Scan for the cell matching the given text and deliver its (x, y) coordinate at center. 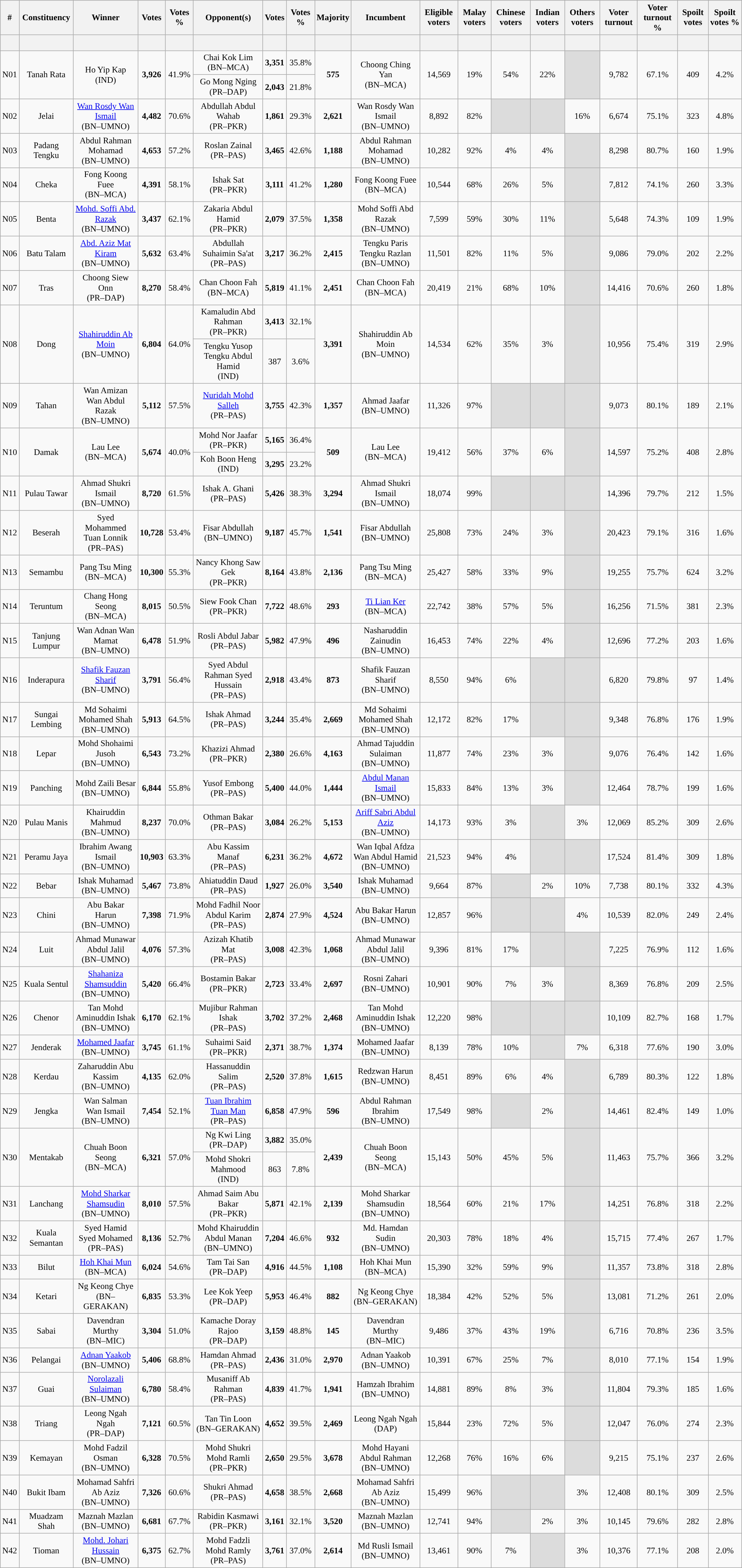
10,109 (619, 1018)
N05 (9, 219)
Khairuddin Mahmud(BN–UMNO) (105, 823)
142 (693, 754)
3,540 (333, 886)
7,398 (151, 915)
274 (693, 1424)
62.0% (180, 1077)
249 (693, 915)
6,780 (151, 1389)
3,678 (333, 1458)
5,648 (619, 219)
Ng Kwi Ling(PR–DAP) (228, 1140)
5,953 (275, 1296)
Eligible voters (439, 17)
1,280 (333, 185)
76.0% (658, 1424)
Incumbent (385, 17)
21.8% (301, 87)
26.6% (301, 754)
82.7% (658, 1018)
4,391 (151, 185)
3,161 (275, 1521)
29.5% (301, 1458)
6,024 (151, 1267)
46.6% (301, 1238)
4,163 (333, 754)
1,861 (275, 116)
Lepar (46, 754)
14,461 (619, 1111)
N18 (9, 754)
41.7% (301, 1389)
Jelai (46, 116)
Mohd Shukri Mohd Ramli(PR–PKR) (228, 1458)
77.4% (658, 1238)
11,501 (439, 253)
261 (693, 1296)
31.0% (301, 1360)
18,384 (439, 1296)
Chenor (46, 1018)
Peramu Jaya (46, 857)
10,145 (619, 1521)
14,396 (619, 493)
932 (333, 1238)
2,614 (333, 1551)
575 (333, 75)
8,139 (439, 1048)
168 (693, 1018)
Mohd Fadzil Osman(BN–UMNO) (105, 1458)
4,482 (151, 116)
12,069 (619, 823)
Ariff Sabri Abdul Aziz(BN–UMNO) (385, 823)
Shahaniza Shamsuddin(BN–UMNO) (105, 984)
N32 (9, 1238)
38.3% (301, 493)
7,326 (151, 1492)
Syed Abdul Rahman Syed Hussain(PR–PAS) (228, 680)
Others voters (583, 17)
7,738 (619, 886)
N15 (9, 641)
14,881 (439, 1389)
9,348 (619, 720)
79.3% (658, 1389)
Koh Boon Heng(IND) (228, 464)
79.7% (658, 493)
29.3% (301, 116)
5,112 (151, 406)
N42 (9, 1551)
7,599 (439, 219)
17,549 (439, 1111)
12,220 (439, 1018)
Choong Ching Yan(BN–MCA) (385, 75)
2,380 (275, 754)
3,745 (151, 1048)
873 (333, 680)
N02 (9, 116)
2,874 (275, 915)
Hamzah Ibrahim(BN–UMNO) (385, 1389)
39.5% (301, 1424)
Rabidin Kasmawi(PR–PKR) (228, 1521)
N21 (9, 857)
2,469 (333, 1424)
Panching (46, 788)
1.4% (725, 680)
44.5% (301, 1267)
5,871 (275, 1204)
Constituency (46, 17)
45.7% (301, 533)
4,672 (333, 857)
N09 (9, 406)
10,903 (151, 857)
6,804 (151, 344)
16,256 (619, 607)
70.0% (180, 823)
8,270 (151, 287)
57.3% (180, 950)
N26 (9, 1018)
4,653 (151, 150)
8,136 (151, 1238)
209 (693, 984)
60.6% (180, 1492)
496 (333, 641)
Wan Salman Wan Ismail(BN–UMNO) (105, 1111)
189 (693, 406)
57.0% (180, 1157)
Voter turnout % (658, 17)
56% (474, 452)
43.8% (301, 573)
40.0% (180, 452)
1,444 (333, 788)
Siew Fook Chan(PR–PKR) (228, 607)
18% (510, 1238)
15,715 (619, 1238)
Bilut (46, 1267)
25,808 (439, 533)
75.2% (658, 452)
Mohd Shokri Mahmood(IND) (228, 1170)
66.4% (180, 984)
Tanah Rata (46, 75)
Yusof Embong(PR–PAS) (228, 788)
8,369 (619, 984)
9,086 (619, 253)
1,358 (333, 219)
Wan Iqbal Afdza Wan Abdul Hamid(BN–UMNO) (385, 857)
67.7% (180, 1521)
Tengku Yusop Tengku Abdul Hamid(IND) (228, 362)
2,697 (333, 984)
61.1% (180, 1048)
12,047 (619, 1424)
77.2% (658, 641)
N22 (9, 886)
Shukri Ahmad(PR–PAS) (228, 1492)
12,408 (619, 1492)
Bukit Ibam (46, 1492)
Semambu (46, 573)
122 (693, 1077)
7.8% (301, 1170)
Cheka (46, 185)
60% (474, 1204)
14,597 (619, 452)
Voter turnout (619, 17)
Nuridah Mohd Salleh(PR–PAS) (228, 406)
19,255 (619, 573)
267 (693, 1238)
2,371 (275, 1048)
Abdul Manan Ismail(BN–UMNO) (385, 788)
7,225 (619, 950)
Chai Kok Lim(BN–MCA) (228, 63)
35.4% (301, 720)
Redzwan Harun(BN–UMNO) (385, 1077)
6,674 (619, 116)
N16 (9, 680)
2,668 (333, 1492)
Chang Hong Seong(BN–MCA) (105, 607)
Mohd. Johari Hussain (BN–UMNO) (105, 1551)
57% (510, 607)
Mohd Khairuddin Abdul Manan(BN–UMNO) (228, 1238)
81.4% (658, 857)
3,755 (275, 406)
84% (474, 788)
6,321 (151, 1157)
282 (693, 1521)
80.3% (658, 1077)
67% (474, 1360)
Nasharuddin Zainudin(BN–UMNO) (385, 641)
6,231 (275, 857)
212 (693, 493)
97 (693, 680)
Mohd Soffi Abd Razak(BN–UMNO) (385, 219)
882 (333, 1296)
Abu Kassim Manaf(PR–PAS) (228, 857)
6,858 (275, 1111)
14,569 (439, 75)
7,204 (275, 1238)
41.2% (301, 185)
Kamaludin Abd Rahman(PR–PKR) (228, 322)
1.0% (725, 1111)
5,406 (151, 1360)
N30 (9, 1157)
62% (474, 344)
10,282 (439, 150)
202 (693, 253)
92% (474, 150)
42.6% (301, 150)
Mohd Hayani Abdul Rahman(BN–UMNO) (385, 1458)
Tahan (46, 406)
6,170 (151, 1018)
2,439 (333, 1157)
N10 (9, 452)
Kerdau (46, 1077)
409 (693, 75)
5,400 (275, 788)
50.5% (180, 607)
N23 (9, 915)
2,436 (275, 1360)
13% (510, 788)
2,650 (275, 1458)
Jengka (46, 1111)
80.7% (658, 150)
32% (474, 1267)
Ahmad Tajuddin Sulaiman(BN–UMNO) (385, 754)
Ishak A. Ghani(PR–PAS) (228, 493)
5,674 (151, 452)
18,074 (439, 493)
63.4% (180, 253)
Leong Ngah Ngah(PR–DAP) (105, 1424)
Ahmad Jaafar(BN–UMNO) (385, 406)
43% (510, 1331)
2.1% (725, 406)
3,702 (275, 1018)
Md Rusli Ismail(BN–UMNO) (385, 1551)
Spoilt votes (693, 17)
5,819 (275, 287)
10,956 (619, 344)
112 (693, 950)
35.8% (301, 63)
20,419 (439, 287)
5,420 (151, 984)
Ibrahim Awang Ismail(BN–UMNO) (105, 857)
6,318 (619, 1048)
37.2% (301, 1018)
44.0% (301, 788)
57.2% (180, 150)
6,681 (151, 1521)
Wan Amizan Wan Abdul Razak(BN–UMNO) (105, 406)
381 (693, 607)
Jenderak (46, 1048)
236 (693, 1331)
6,478 (151, 641)
N04 (9, 185)
61.5% (180, 493)
55.3% (180, 573)
N03 (9, 150)
Pulau Tawar (46, 493)
43.4% (301, 680)
12,464 (619, 788)
Indian voters (548, 17)
Tan Tin Loon(BN–GERAKAN) (228, 1424)
9,187 (275, 533)
Chini (46, 915)
4.2% (725, 75)
Abd. Aziz Mat Kiram(BN–UMNO) (105, 253)
Ti Lian Ker(BN–MCA) (385, 607)
12,172 (439, 720)
42% (474, 1296)
37.5% (301, 219)
81% (474, 950)
Ketari (46, 1296)
67.1% (658, 75)
Bostamin Bakar(PR–PKR) (228, 984)
73.2% (180, 754)
9,215 (619, 1458)
Ho Yip Kap(IND) (105, 75)
3,437 (151, 219)
Majority (333, 17)
14,416 (619, 287)
38.7% (301, 1048)
2,669 (333, 720)
12,696 (619, 641)
N06 (9, 253)
68.8% (180, 1360)
Suhaimi Said(PR–PKR) (228, 1048)
185 (693, 1389)
Hamdan Ahmad(PR–PAS) (228, 1360)
1,541 (333, 533)
Chinese voters (510, 17)
Lanchang (46, 1204)
38.5% (301, 1492)
9,396 (439, 950)
41.1% (301, 287)
41.9% (180, 75)
208 (693, 1551)
20,303 (439, 1238)
Guai (46, 1389)
8,164 (275, 573)
12,857 (439, 915)
70.5% (180, 1458)
Rosni Zahari(BN–UMNO) (385, 984)
5,426 (275, 493)
45% (510, 1157)
15,844 (439, 1424)
1,068 (333, 950)
Winner (105, 17)
7,812 (619, 185)
N41 (9, 1521)
4,524 (333, 915)
5,467 (151, 886)
15,143 (439, 1157)
145 (333, 1331)
Triang (46, 1424)
10,901 (439, 984)
N11 (9, 493)
82.4% (658, 1111)
5,153 (333, 823)
160 (693, 150)
4,076 (151, 950)
Lee Kok Yeep(PR–DAP) (228, 1296)
78.7% (658, 788)
N24 (9, 950)
1,941 (333, 1389)
25% (510, 1360)
13,461 (439, 1551)
8,237 (151, 823)
Bebar (46, 886)
3,294 (333, 493)
N28 (9, 1077)
3,761 (275, 1551)
52.1% (180, 1111)
Spoilt votes % (725, 17)
Norolazali Sulaiman(BN–UMNO) (105, 1389)
10,544 (439, 185)
Choong Siew Onn(PR–DAP) (105, 287)
11,357 (619, 1267)
26.2% (301, 823)
Beserah (46, 533)
N25 (9, 984)
93% (474, 823)
51.0% (180, 1331)
9,486 (439, 1331)
82.0% (658, 915)
293 (333, 607)
10,539 (619, 915)
52% (510, 1296)
Musaniff Ab Rahman(PR–PAS) (228, 1389)
3,351 (275, 63)
Zakaria Abdul Hamid(PR–PKR) (228, 219)
11,804 (619, 1389)
60.5% (180, 1424)
Inderapura (46, 680)
99% (474, 493)
3,084 (275, 823)
37.0% (301, 1551)
509 (333, 452)
2,970 (333, 1360)
Damak (46, 452)
Mohd Zaili Besar(BN–UMNO) (105, 788)
Md. Hamdan Sudin(BN–UMNO) (385, 1238)
Othman Bakar(PR–PAS) (228, 823)
N33 (9, 1267)
Azizah Khatib Mat(PR–PAS) (228, 950)
3.0% (725, 1048)
2,079 (275, 219)
20,423 (619, 533)
6,543 (151, 754)
79.8% (658, 680)
2,621 (333, 116)
3.5% (725, 1331)
1,374 (333, 1048)
2,918 (275, 680)
4.3% (725, 886)
46.4% (301, 1296)
323 (693, 116)
4,135 (151, 1077)
408 (693, 452)
863 (275, 1170)
1,615 (333, 1077)
387 (275, 362)
2,136 (333, 573)
Teruntum (46, 607)
190 (693, 1048)
54.6% (180, 1267)
N31 (9, 1204)
624 (693, 573)
6,375 (151, 1551)
6,835 (151, 1296)
3,391 (333, 344)
3,295 (275, 464)
596 (333, 1111)
5,982 (275, 641)
1,357 (333, 406)
Pelangai (46, 1360)
2,415 (333, 253)
Kemayan (46, 1458)
77.6% (658, 1048)
Tanjung Lumpur (46, 641)
24% (510, 533)
13,081 (619, 1296)
51.9% (180, 641)
Abdullah Suhaimin Sa'at(PR–PAS) (228, 253)
Tuan Ibrahim Tuan Man(PR–PAS) (228, 1111)
Mohd Fadzli Mohd Ramly(PR–PAS) (228, 1551)
2.4% (725, 915)
15,390 (439, 1267)
76.9% (658, 950)
6,328 (151, 1458)
Pulau Manis (46, 823)
Mohd Fadhil Noor Abdul Karim(PR–PAS) (228, 915)
Ahiatuddin Daud(PR–PAS) (228, 886)
2,520 (275, 1077)
8,451 (439, 1077)
154 (693, 1360)
3,882 (275, 1140)
2,139 (333, 1204)
N36 (9, 1360)
Hassanuddin Salim(PR–PAS) (228, 1077)
N39 (9, 1458)
Ahmad Saim Abu Bakar(PR–PKR) (228, 1204)
3,159 (275, 1331)
109 (693, 219)
N27 (9, 1048)
6,844 (151, 788)
3.6% (301, 362)
Mohd. Soffi Abd. Razak(BN–UMNO) (105, 219)
3.3% (725, 185)
N19 (9, 788)
52.7% (180, 1238)
6,716 (619, 1331)
N40 (9, 1492)
Rosli Abdul Jabar(PR–PAS) (228, 641)
N13 (9, 573)
16,453 (439, 641)
48.8% (301, 1331)
N38 (9, 1424)
76.4% (658, 754)
176 (693, 720)
N08 (9, 344)
N34 (9, 1296)
Batu Talam (46, 253)
Mentakab (46, 1157)
64.0% (180, 344)
53.4% (180, 533)
Tam Tai San(PR–DAP) (228, 1267)
Roslan Zainal(PR–PAS) (228, 150)
Opponent(s) (228, 17)
8,720 (151, 493)
14,534 (439, 344)
319 (693, 344)
N14 (9, 607)
237 (693, 1458)
Kuala Sentul (46, 984)
Leong Ngah Ngah(DAP) (385, 1424)
4.8% (725, 116)
N29 (9, 1111)
21,523 (439, 857)
Zaharuddin Abu Kassim(BN–UMNO) (105, 1077)
Wan Adnan Wan Mamat(BN–UMNO) (105, 641)
9,782 (619, 75)
3,413 (275, 322)
3,520 (333, 1521)
6,789 (619, 1077)
58.1% (180, 185)
Nancy Khong Saw Gek(PR–PKR) (228, 573)
14,251 (619, 1204)
8,298 (619, 150)
2.9% (725, 344)
Padang Tengku (46, 150)
8,015 (151, 607)
9,076 (619, 754)
71.5% (658, 607)
N37 (9, 1389)
15,833 (439, 788)
4,652 (275, 1424)
Kamache Doray Rajoo(PR–DAP) (228, 1331)
5,913 (151, 720)
63.3% (180, 857)
11,326 (439, 406)
316 (693, 533)
3,217 (275, 253)
3,111 (275, 185)
17,524 (619, 857)
55.8% (180, 788)
79.1% (658, 533)
Kuala Semantan (46, 1238)
199 (693, 788)
5,632 (151, 253)
12,741 (439, 1521)
74.1% (658, 185)
87% (474, 886)
Dong (46, 344)
1,188 (333, 150)
3,465 (275, 150)
79.0% (658, 253)
Syed Mohammed Tuan Lonnik(PR–PAS) (105, 533)
2,451 (333, 287)
6,820 (619, 680)
Sungai Lembing (46, 720)
Mujibur Rahman Ishak(PR–PAS) (228, 1018)
72% (510, 1424)
332 (693, 886)
26% (510, 185)
Mohd Nor Jaafar(PR–PKR) (228, 440)
33.4% (301, 984)
Ishak Sat(PR–PKR) (228, 185)
Tras (46, 287)
2,723 (275, 984)
3,791 (151, 680)
64.5% (180, 720)
2,043 (275, 87)
10,391 (439, 1360)
Luit (46, 950)
Go Mong Nging(PR–DAP) (228, 87)
37.8% (301, 1077)
18,564 (439, 1204)
58% (474, 573)
48.6% (301, 607)
5,165 (275, 440)
149 (693, 1111)
4,839 (275, 1389)
73% (474, 533)
Benta (46, 219)
Mohd Shohaimi Jusoh(BN–UMNO) (105, 754)
10,300 (151, 573)
85.2% (658, 823)
8,892 (439, 116)
3,244 (275, 720)
N01 (9, 75)
3,926 (151, 75)
35.0% (301, 1140)
71.2% (658, 1296)
50% (474, 1157)
26.0% (301, 886)
7,454 (151, 1111)
1,108 (333, 1267)
1,927 (275, 886)
79.6% (658, 1521)
38% (474, 607)
Tengku Paris Tengku Razlan(BN–UMNO) (385, 253)
Muadzam Shah (46, 1521)
10,376 (619, 1551)
76% (474, 1458)
Khazizi Ahmad(PR–PKR) (228, 754)
Syed Hamid Syed Mohamed(PR–PAS) (105, 1238)
75.4% (658, 344)
8,550 (439, 680)
53.3% (180, 1296)
62.7% (180, 1551)
97% (474, 406)
Ishak Ahmad(PR–PAS) (228, 720)
74.3% (658, 219)
30% (510, 219)
9,073 (619, 406)
35% (510, 344)
N20 (9, 823)
N07 (9, 287)
4,916 (275, 1267)
N17 (9, 720)
7,722 (275, 607)
203 (693, 641)
9,664 (439, 886)
N35 (9, 1331)
3,008 (275, 950)
N12 (9, 533)
Abdullah Abdul Wahab(PR–PKR) (228, 116)
8% (510, 1389)
11,877 (439, 754)
14,173 (439, 823)
11,463 (619, 1157)
366 (693, 1157)
Malay voters (474, 17)
2,468 (333, 1018)
27.9% (301, 915)
# (9, 17)
3,304 (151, 1331)
70.8% (658, 1331)
71.9% (180, 915)
33% (510, 573)
Tioman (46, 1551)
Sabai (46, 1331)
1.5% (725, 493)
56.4% (180, 680)
10,728 (151, 533)
Abdul Rahman Ibrahim(BN–UMNO) (385, 1111)
4,658 (275, 1492)
12,268 (439, 1458)
54% (510, 75)
36.4% (301, 440)
25,427 (439, 573)
19,412 (439, 452)
15,499 (439, 1492)
7,121 (151, 1424)
22,742 (439, 607)
42.1% (301, 1204)
23.2% (301, 464)
